Return the [x, y] coordinate for the center point of the cell that contains the specified text.  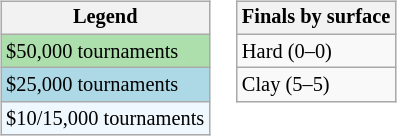
$25,000 tournaments [105, 85]
$10/15,000 tournaments [105, 119]
Finals by surface [316, 18]
$50,000 tournaments [105, 51]
Legend [105, 18]
Clay (5–5) [316, 85]
Hard (0–0) [316, 51]
